Return the [x, y] coordinate for the center point of the cell that contains the specified text.  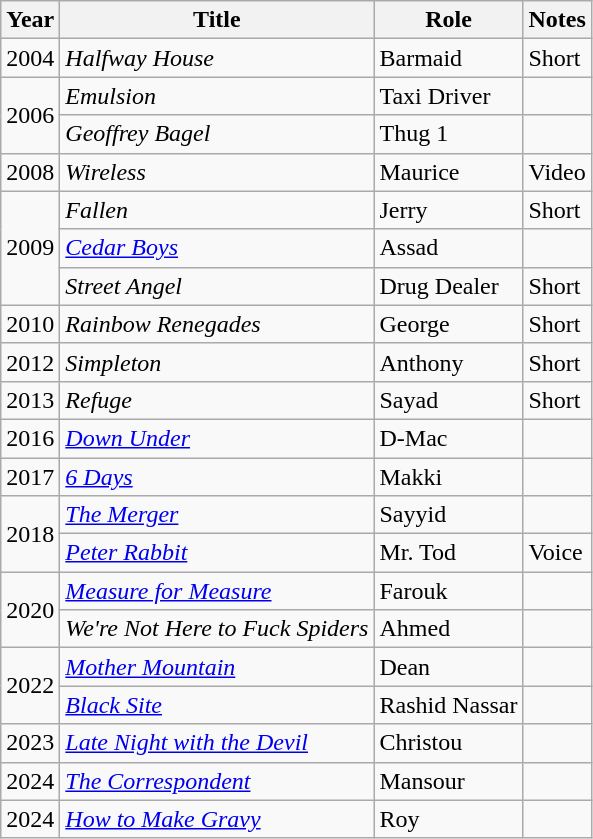
Video [557, 172]
The Correspondent [217, 781]
2020 [30, 610]
Simpleton [217, 362]
Title [217, 20]
George [448, 324]
Peter Rabbit [217, 553]
Drug Dealer [448, 286]
D-Mac [448, 438]
Makki [448, 477]
Halfway House [217, 58]
Barmaid [448, 58]
Anthony [448, 362]
2004 [30, 58]
2023 [30, 743]
Geoffrey Bagel [217, 134]
Mother Mountain [217, 667]
Dean [448, 667]
Voice [557, 553]
Year [30, 20]
Refuge [217, 400]
Christou [448, 743]
2018 [30, 534]
Notes [557, 20]
Sayad [448, 400]
Ahmed [448, 629]
Farouk [448, 591]
2012 [30, 362]
2013 [30, 400]
Late Night with the Devil [217, 743]
Wireless [217, 172]
Rainbow Renegades [217, 324]
Role [448, 20]
2010 [30, 324]
2009 [30, 248]
Emulsion [217, 96]
2016 [30, 438]
Roy [448, 819]
Measure for Measure [217, 591]
The Merger [217, 515]
6 Days [217, 477]
Fallen [217, 210]
Thug 1 [448, 134]
2017 [30, 477]
We're Not Here to Fuck Spiders [217, 629]
Assad [448, 248]
Mr. Tod [448, 553]
Street Angel [217, 286]
Jerry [448, 210]
How to Make Gravy [217, 819]
Maurice [448, 172]
2022 [30, 686]
Taxi Driver [448, 96]
Sayyid [448, 515]
2006 [30, 115]
Black Site [217, 705]
2008 [30, 172]
Rashid Nassar [448, 705]
Cedar Boys [217, 248]
Mansour [448, 781]
Down Under [217, 438]
